Output the [X, Y] coordinate of the center of the cell containing the given text.  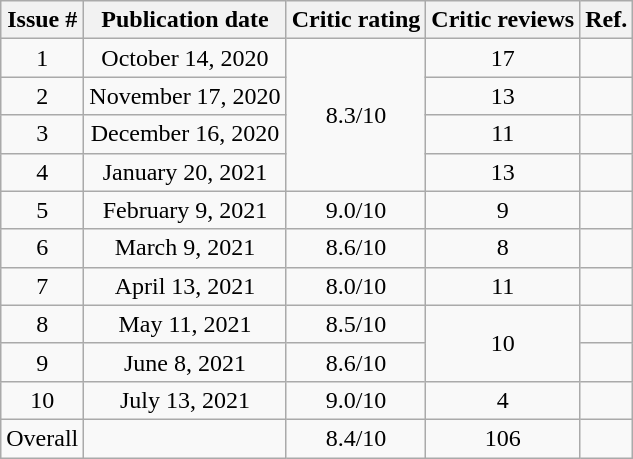
8.3/10 [356, 115]
7 [42, 286]
Critic reviews [503, 20]
July 13, 2021 [185, 400]
6 [42, 248]
3 [42, 134]
8.0/10 [356, 286]
8.5/10 [356, 324]
April 13, 2021 [185, 286]
June 8, 2021 [185, 362]
October 14, 2020 [185, 58]
1 [42, 58]
Ref. [606, 20]
May 11, 2021 [185, 324]
November 17, 2020 [185, 96]
January 20, 2021 [185, 172]
Issue # [42, 20]
December 16, 2020 [185, 134]
5 [42, 210]
2 [42, 96]
March 9, 2021 [185, 248]
February 9, 2021 [185, 210]
106 [503, 438]
8.4/10 [356, 438]
17 [503, 58]
Publication date [185, 20]
Critic rating [356, 20]
Overall [42, 438]
